Scan for the cell matching the given text and deliver its [X, Y] coordinate at center. 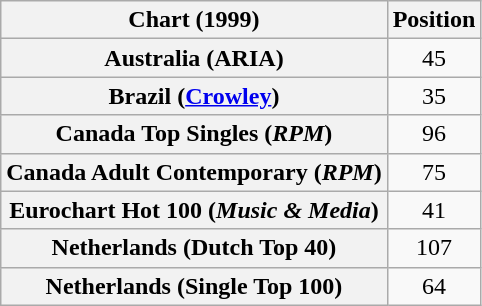
Australia (ARIA) [194, 58]
107 [434, 248]
75 [434, 172]
Eurochart Hot 100 (Music & Media) [194, 210]
Canada Top Singles (RPM) [194, 134]
Position [434, 20]
45 [434, 58]
Chart (1999) [194, 20]
Netherlands (Dutch Top 40) [194, 248]
64 [434, 286]
35 [434, 96]
Canada Adult Contemporary (RPM) [194, 172]
Netherlands (Single Top 100) [194, 286]
Brazil (Crowley) [194, 96]
96 [434, 134]
41 [434, 210]
